Return (X, Y) of the center of cell containing provided text 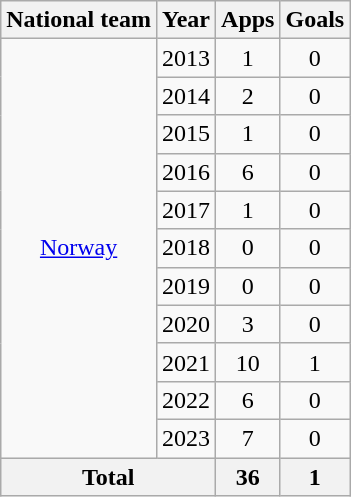
36 (248, 477)
2014 (186, 96)
2021 (186, 362)
National team (79, 20)
2018 (186, 248)
10 (248, 362)
Year (186, 20)
Total (108, 477)
2013 (186, 58)
2015 (186, 134)
2017 (186, 210)
7 (248, 438)
2016 (186, 172)
3 (248, 324)
2019 (186, 286)
2020 (186, 324)
2 (248, 96)
Goals (315, 20)
Apps (248, 20)
2023 (186, 438)
Norway (79, 248)
2022 (186, 400)
